Return [x, y] of the center of cell containing provided text 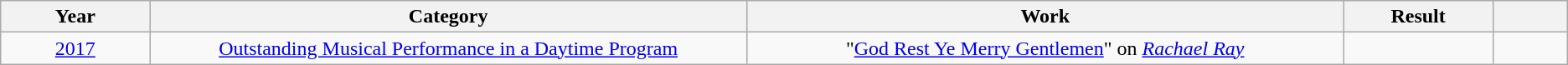
Year [75, 17]
Category [449, 17]
Work [1045, 17]
Outstanding Musical Performance in a Daytime Program [449, 48]
Result [1418, 17]
2017 [75, 48]
"God Rest Ye Merry Gentlemen" on Rachael Ray [1045, 48]
